Provide the [x, y] coordinate of the cell's center where the given text is located.  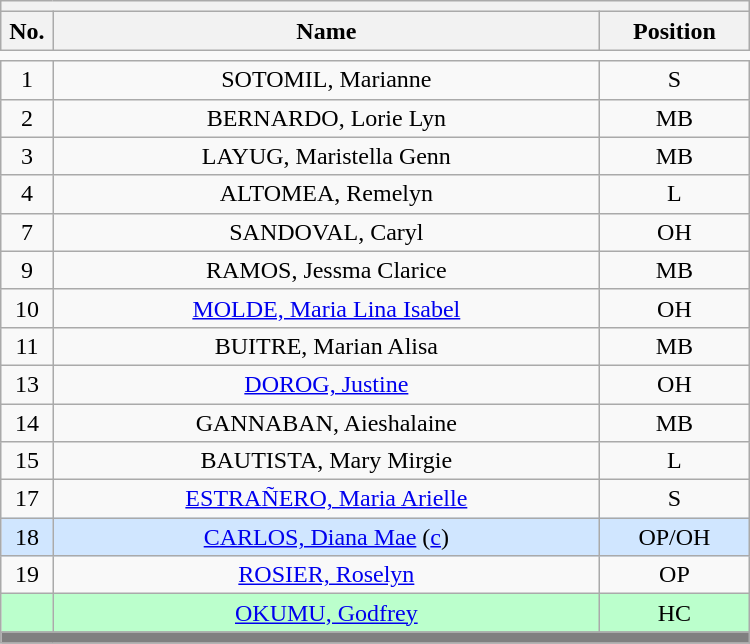
BUITRE, Marian Alisa [326, 346]
OP/OH [675, 537]
3 [27, 156]
11 [27, 346]
13 [27, 384]
17 [27, 499]
18 [27, 537]
ESTRAÑERO, Maria Arielle [326, 499]
ALTOMEA, Remelyn [326, 194]
15 [27, 461]
GANNABAN, Aieshalaine [326, 423]
BERNARDO, Lorie Lyn [326, 118]
HC [675, 613]
DOROG, Justine [326, 384]
BAUTISTA, Mary Mirgie [326, 461]
SOTOMIL, Marianne [326, 80]
SANDOVAL, Caryl [326, 232]
7 [27, 232]
Name [326, 31]
9 [27, 270]
MOLDE, Maria Lina Isabel [326, 308]
ROSIER, Roselyn [326, 575]
2 [27, 118]
RAMOS, Jessma Clarice [326, 270]
CARLOS, Diana Mae (c) [326, 537]
OP [675, 575]
1 [27, 80]
19 [27, 575]
14 [27, 423]
10 [27, 308]
LAYUG, Maristella Genn [326, 156]
OKUMU, Godfrey [326, 613]
Position [675, 31]
4 [27, 194]
No. [27, 31]
